Capture the cell that displays the provided text and extract its (x, y) central coordinate. 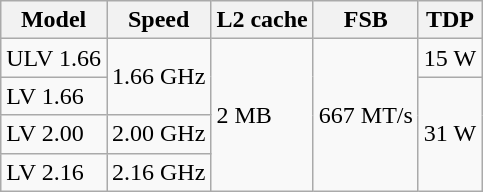
Model (54, 20)
15 W (450, 58)
LV 2.00 (54, 134)
1.66 GHz (158, 77)
LV 1.66 (54, 96)
TDP (450, 20)
2.16 GHz (158, 172)
667 MT/s (366, 115)
FSB (366, 20)
Speed (158, 20)
ULV 1.66 (54, 58)
2.00 GHz (158, 134)
LV 2.16 (54, 172)
31 W (450, 134)
2 MB (262, 115)
L2 cache (262, 20)
